For the text-containing cell, return its midpoint in (X, Y) coordinate format. 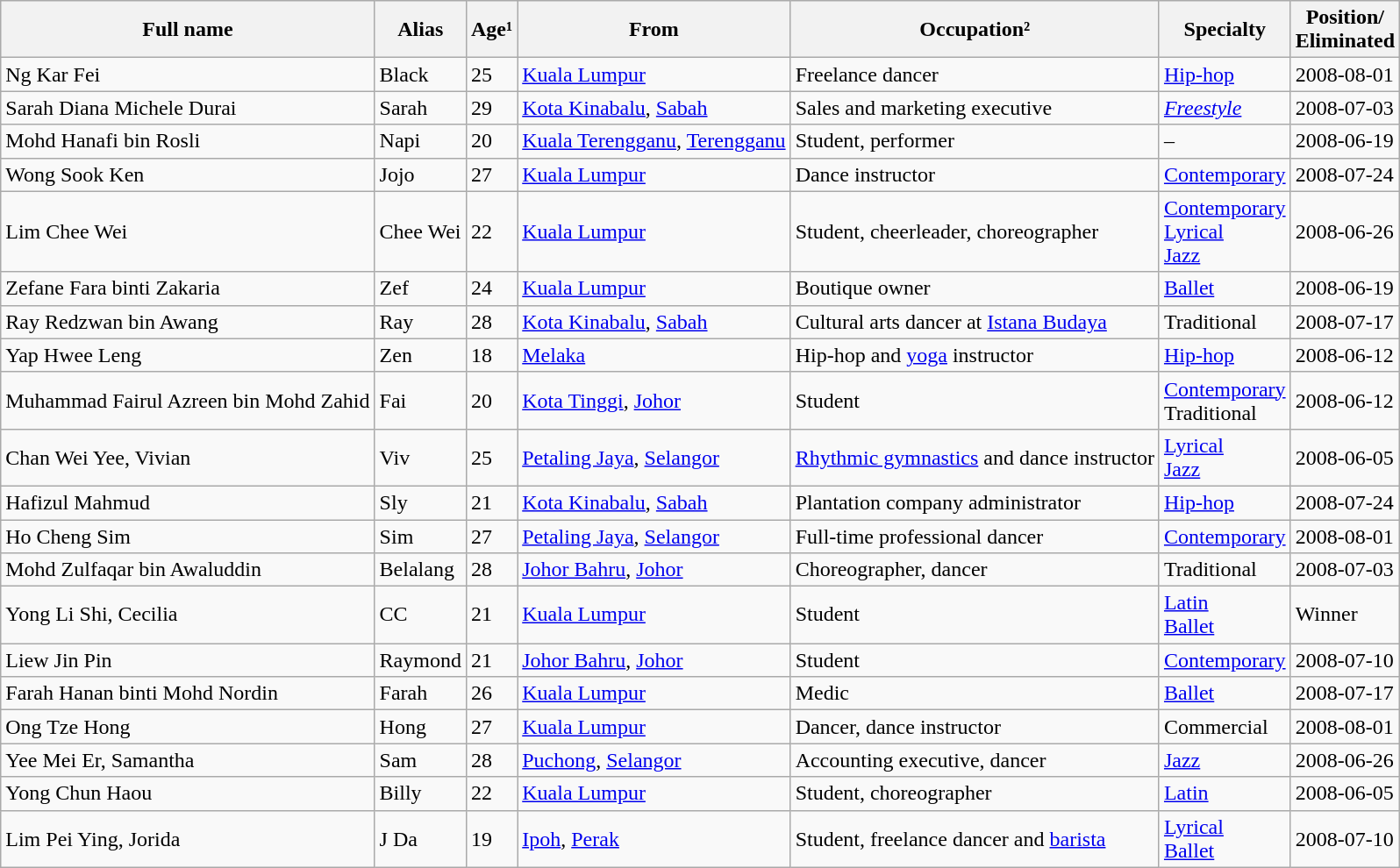
Mohd Hanafi bin Rosli (188, 141)
24 (491, 288)
18 (491, 355)
Accounting executive, dancer (975, 760)
Zefane Fara binti Zakaria (188, 288)
Position/Eliminated (1345, 30)
Raymond (420, 660)
Boutique owner (975, 288)
Lim Chee Wei (188, 231)
Alias (420, 30)
Hong (420, 727)
Fai (420, 400)
Ho Cheng Sim (188, 536)
Puchong, Selangor (654, 760)
Lim Pei Ying, Jorida (188, 838)
Freelance dancer (975, 75)
Sim (420, 536)
Muhammad Fairul Azreen bin Mohd Zahid (188, 400)
From (654, 30)
Commercial (1225, 727)
Zen (420, 355)
Sarah (420, 108)
Dancer, dance instructor (975, 727)
Age¹ (491, 30)
Occupation² (975, 30)
Wong Sook Ken (188, 174)
26 (491, 694)
Student, cheerleader, choreographer (975, 231)
Black (420, 75)
Plantation company administrator (975, 502)
Liew Jin Pin (188, 660)
J Da (420, 838)
– (1225, 141)
Ng Kar Fei (188, 75)
Hafizul Mahmud (188, 502)
Sly (420, 502)
Winner (1345, 615)
Student, freelance dancer and barista (975, 838)
Specialty (1225, 30)
Full name (188, 30)
Farah Hanan binti Mohd Nordin (188, 694)
Dance instructor (975, 174)
Ipoh, Perak (654, 838)
Sales and marketing executive (975, 108)
ContemporaryTraditional (1225, 400)
Napi (420, 141)
Jojo (420, 174)
Belalang (420, 570)
Choreographer, dancer (975, 570)
Yong Li Shi, Cecilia (188, 615)
Latin (1225, 793)
Student, performer (975, 141)
ContemporaryLyricalJazz (1225, 231)
LatinBallet (1225, 615)
Mohd Zulfaqar bin Awaluddin (188, 570)
Sarah Diana Michele Durai (188, 108)
Billy (420, 793)
29 (491, 108)
Farah (420, 694)
Yap Hwee Leng (188, 355)
Kuala Terengganu, Terengganu (654, 141)
Hip-hop and yoga instructor (975, 355)
Student, choreographer (975, 793)
Ong Tze Hong (188, 727)
19 (491, 838)
Cultural arts dancer at Istana Budaya (975, 322)
Ray Redzwan bin Awang (188, 322)
Chan Wei Yee, Vivian (188, 458)
Freestyle (1225, 108)
Viv (420, 458)
Melaka (654, 355)
Zef (420, 288)
LyricalBallet (1225, 838)
Yong Chun Haou (188, 793)
Medic (975, 694)
Yee Mei Er, Samantha (188, 760)
Kota Tinggi, Johor (654, 400)
Jazz (1225, 760)
CC (420, 615)
Full-time professional dancer (975, 536)
LyricalJazz (1225, 458)
Rhythmic gymnastics and dance instructor (975, 458)
Ray (420, 322)
Sam (420, 760)
Chee Wei (420, 231)
